For the text-containing cell, return its midpoint in (X, Y) coordinate format. 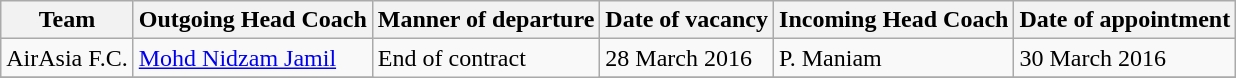
Team (67, 20)
AirAsia F.C. (67, 58)
30 March 2016 (1125, 58)
28 March 2016 (687, 58)
Manner of departure (486, 20)
Mohd Nidzam Jamil (252, 58)
Date of appointment (1125, 20)
P. Maniam (894, 58)
End of contract (486, 58)
Incoming Head Coach (894, 20)
Date of vacancy (687, 20)
Outgoing Head Coach (252, 20)
